Capture the cell that displays the provided text and extract its [x, y] central coordinate. 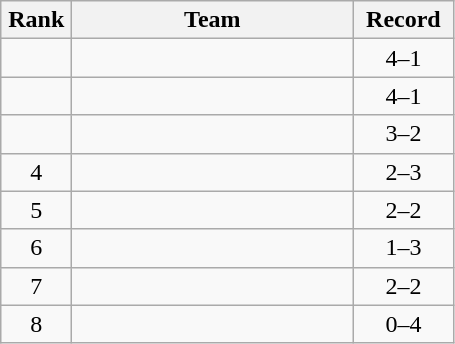
2–3 [404, 172]
3–2 [404, 134]
6 [36, 248]
0–4 [404, 324]
7 [36, 286]
Team [212, 20]
8 [36, 324]
Record [404, 20]
4 [36, 172]
5 [36, 210]
Rank [36, 20]
1–3 [404, 248]
